Return the [X, Y] coordinate for the center point of the cell that contains the specified text.  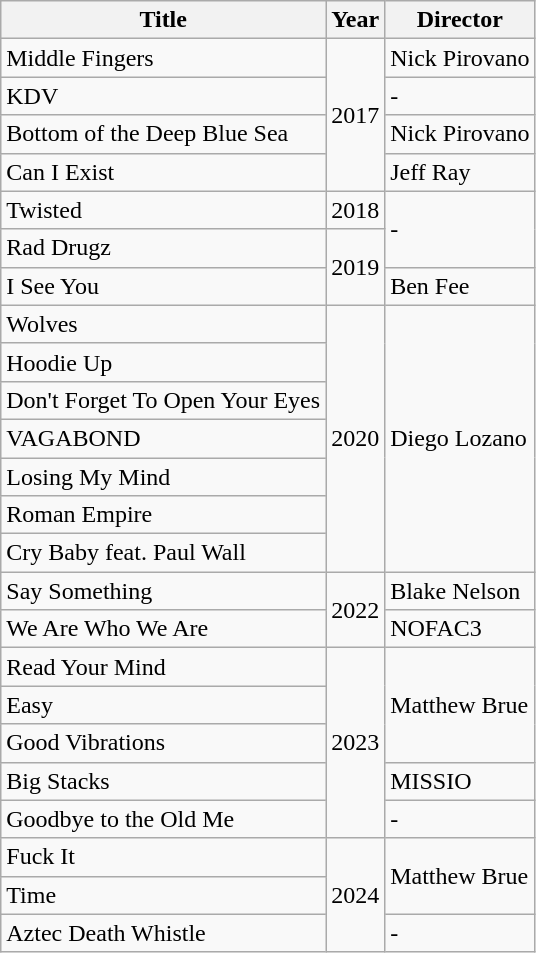
Losing My Mind [164, 477]
Blake Nelson [460, 591]
2022 [356, 610]
Diego Lozano [460, 438]
KDV [164, 96]
Middle Fingers [164, 58]
MISSIO [460, 781]
Title [164, 20]
Cry Baby feat. Paul Wall [164, 553]
Twisted [164, 210]
Roman Empire [164, 515]
NOFAC3 [460, 629]
Time [164, 895]
Fuck It [164, 857]
Hoodie Up [164, 362]
2023 [356, 743]
Read Your Mind [164, 667]
Big Stacks [164, 781]
I See You [164, 286]
Ben Fee [460, 286]
We Are Who We Are [164, 629]
Wolves [164, 324]
Year [356, 20]
Bottom of the Deep Blue Sea [164, 134]
2017 [356, 115]
Goodbye to the Old Me [164, 819]
Jeff Ray [460, 172]
Director [460, 20]
Say Something [164, 591]
Rad Drugz [164, 248]
2024 [356, 895]
Don't Forget To Open Your Eyes [164, 400]
2020 [356, 438]
Easy [164, 705]
Aztec Death Whistle [164, 933]
VAGABOND [164, 438]
2018 [356, 210]
2019 [356, 267]
Good Vibrations [164, 743]
Can I Exist [164, 172]
